Extract the [x, y] coordinate from the center of the cell holding the provided text.  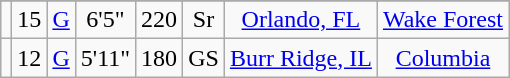
Columbia [442, 58]
Orlando, FL [300, 20]
12 [30, 58]
Wake Forest [442, 20]
15 [30, 20]
220 [160, 20]
Sr [204, 20]
GS [204, 58]
5'11" [105, 58]
180 [160, 58]
Burr Ridge, IL [300, 58]
6'5" [105, 20]
